Scan for the cell matching the given text and deliver its [x, y] coordinate at center. 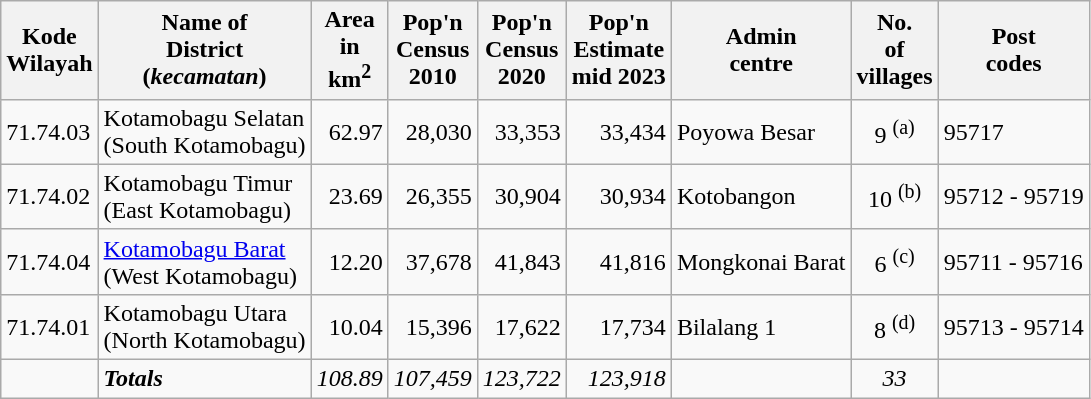
95711 - 95716 [1014, 262]
123,918 [618, 379]
Kode Wilayah [50, 50]
Kotamobagu Timur (East Kotamobagu) [204, 196]
33,434 [618, 132]
10 (b) [894, 196]
17,622 [522, 326]
30,934 [618, 196]
95717 [1014, 132]
41,843 [522, 262]
12.20 [350, 262]
Kotamobagu Barat (West Kotamobagu) [204, 262]
Areain km2 [350, 50]
Kotobangon [761, 196]
8 (d) [894, 326]
95712 - 95719 [1014, 196]
9 (a) [894, 132]
Pop'nCensus2020 [522, 50]
30,904 [522, 196]
62.97 [350, 132]
17,734 [618, 326]
41,816 [618, 262]
Mongkonai Barat [761, 262]
6 (c) [894, 262]
26,355 [432, 196]
28,030 [432, 132]
Kotamobagu Selatan (South Kotamobagu) [204, 132]
Pop'nEstimatemid 2023 [618, 50]
Poyowa Besar [761, 132]
95713 - 95714 [1014, 326]
No.ofvillages [894, 50]
33 [894, 379]
Postcodes [1014, 50]
Admincentre [761, 50]
71.74.02 [50, 196]
71.74.01 [50, 326]
71.74.04 [50, 262]
Kotamobagu Utara (North Kotamobagu) [204, 326]
23.69 [350, 196]
Totals [204, 379]
71.74.03 [50, 132]
10.04 [350, 326]
37,678 [432, 262]
108.89 [350, 379]
107,459 [432, 379]
Pop'nCensus2010 [432, 50]
33,353 [522, 132]
123,722 [522, 379]
15,396 [432, 326]
Name ofDistrict(kecamatan) [204, 50]
Bilalang 1 [761, 326]
